Provide the (x, y) coordinate of the cell's center where the given text is located.  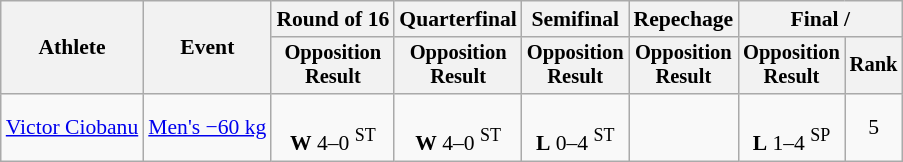
Event (207, 48)
Repechage (684, 19)
Round of 16 (332, 19)
Victor Ciobanu (72, 128)
Quarterfinal (458, 19)
L 1–4 SP (792, 128)
Semifinal (576, 19)
5 (874, 128)
L 0–4 ST (576, 128)
Men's −60 kg (207, 128)
Rank (874, 66)
Final / (820, 19)
Athlete (72, 48)
